Pinpoint the cell where the given text exists, returning its (x, y) midpoint coordinate. 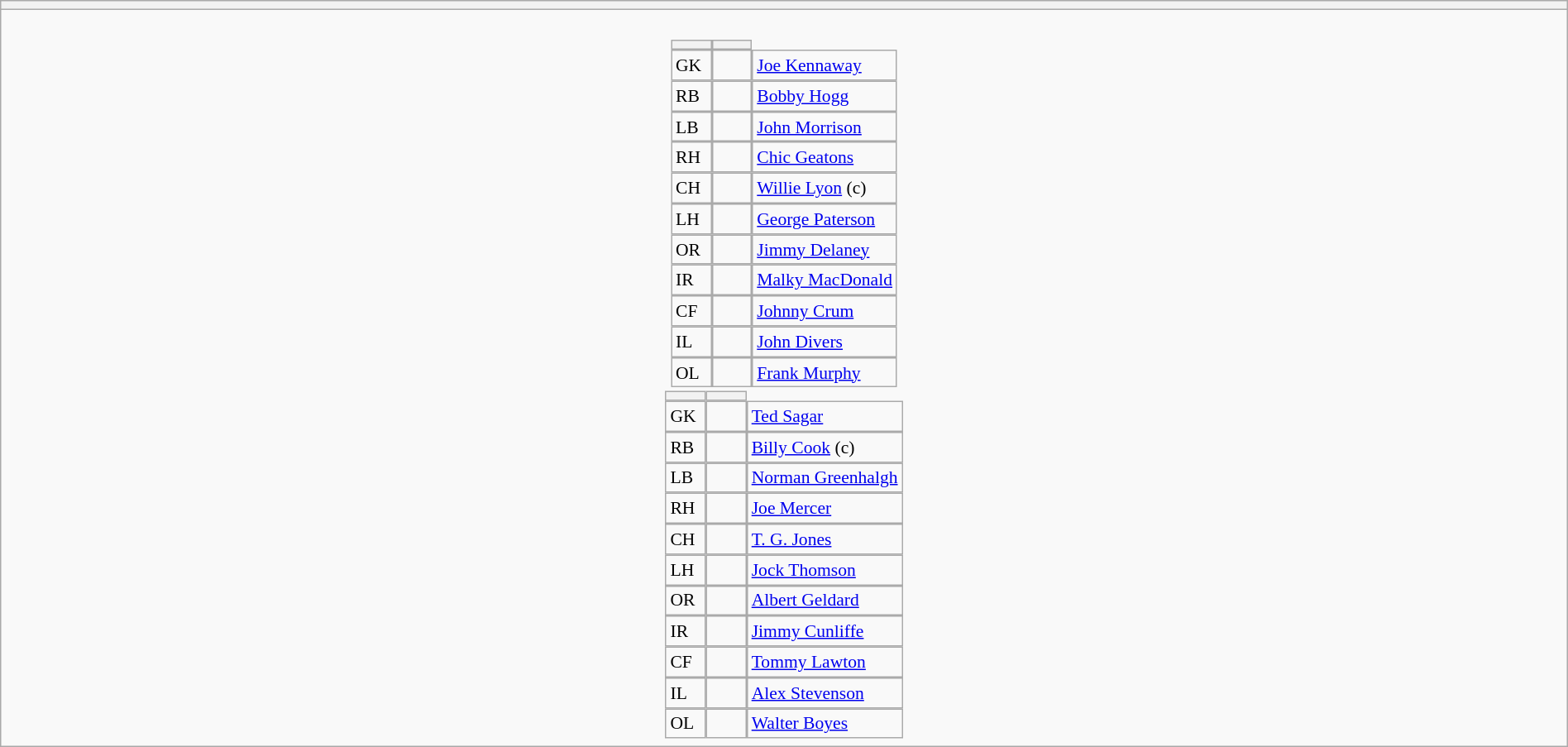
Jimmy Delaney (824, 250)
Billy Cook (c) (825, 447)
Alex Stevenson (825, 693)
Malky MacDonald (824, 280)
Bobby Hogg (824, 96)
Frank Murphy (824, 372)
Ted Sagar (825, 417)
Walter Boyes (825, 723)
Joe Mercer (825, 508)
John Morrison (824, 127)
Johnny Crum (824, 311)
Norman Greenhalgh (825, 478)
Jock Thomson (825, 569)
Willie Lyon (c) (824, 189)
T. G. Jones (825, 539)
George Paterson (824, 218)
John Divers (824, 341)
Albert Geldard (825, 601)
Joe Kennaway (824, 65)
Jimmy Cunliffe (825, 630)
Tommy Lawton (825, 662)
Chic Geatons (824, 157)
